From the cell containing the given text, extract its center point as [X, Y] coordinate. 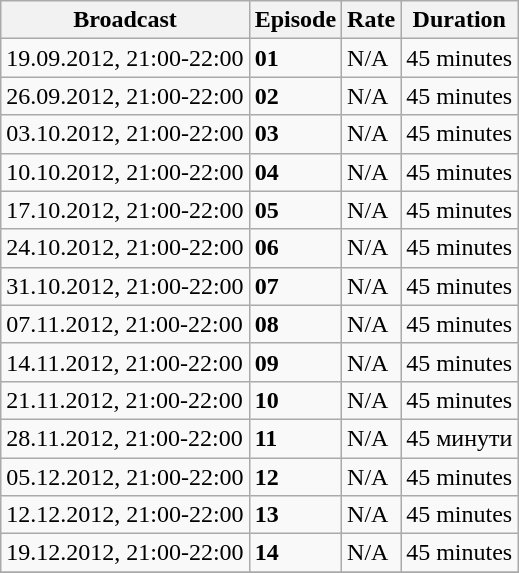
03.10.2012, 21:00-22:00 [125, 134]
Duration [460, 20]
06 [295, 248]
Rate [372, 20]
02 [295, 96]
07 [295, 286]
01 [295, 58]
31.10.2012, 21:00-22:00 [125, 286]
04 [295, 172]
19.12.2012, 21:00-22:00 [125, 553]
26.09.2012, 21:00-22:00 [125, 96]
13 [295, 515]
10 [295, 400]
45 минути [460, 438]
14 [295, 553]
08 [295, 324]
Episode [295, 20]
12.12.2012, 21:00-22:00 [125, 515]
09 [295, 362]
05.12.2012, 21:00-22:00 [125, 477]
07.11.2012, 21:00-22:00 [125, 324]
03 [295, 134]
10.10.2012, 21:00-22:00 [125, 172]
12 [295, 477]
Broadcast [125, 20]
28.11.2012, 21:00-22:00 [125, 438]
24.10.2012, 21:00-22:00 [125, 248]
19.09.2012, 21:00-22:00 [125, 58]
21.11.2012, 21:00-22:00 [125, 400]
17.10.2012, 21:00-22:00 [125, 210]
05 [295, 210]
14.11.2012, 21:00-22:00 [125, 362]
11 [295, 438]
